For the text-containing cell, return its midpoint in (X, Y) coordinate format. 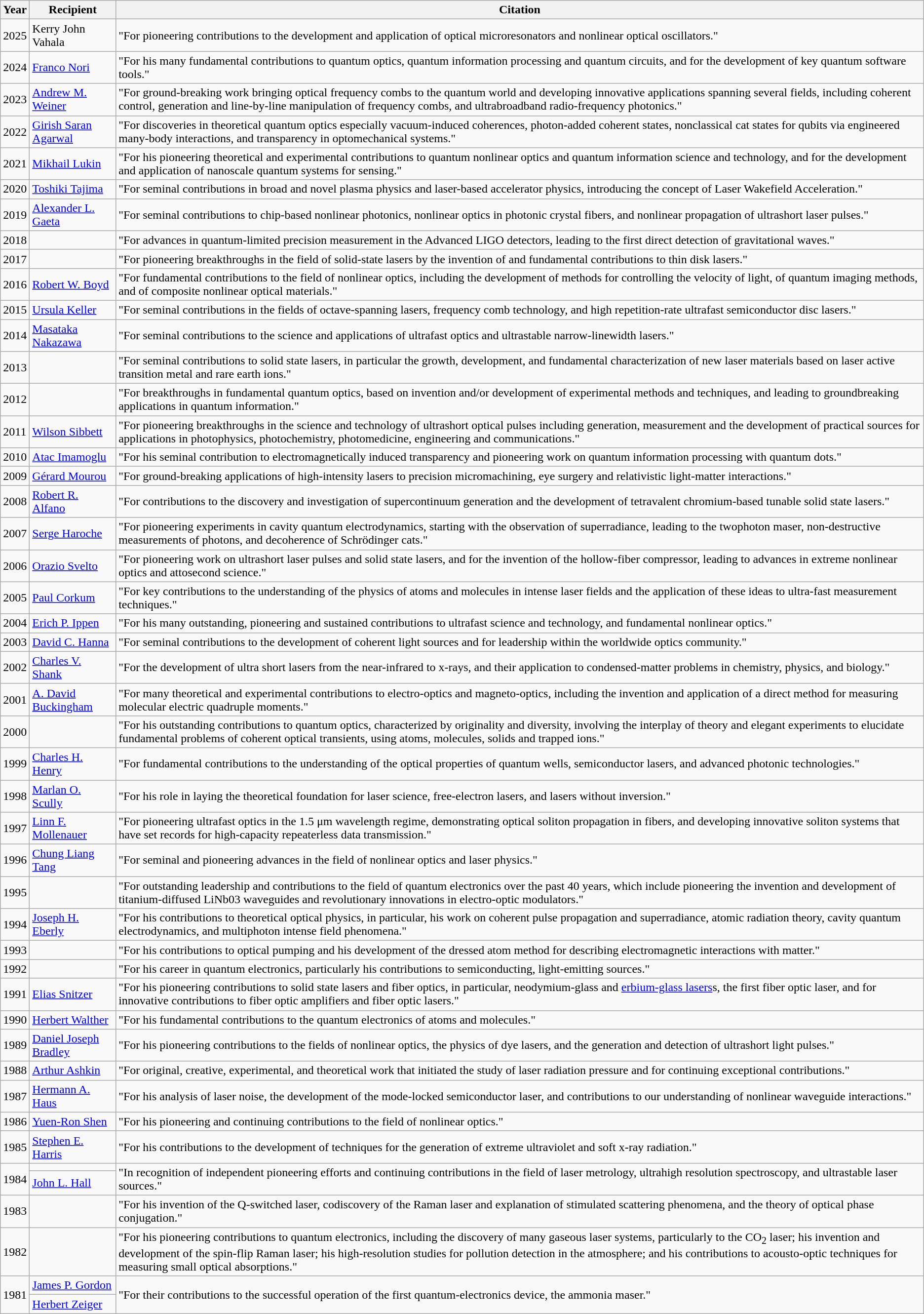
Toshiki Tajima (73, 189)
Herbert Walther (73, 1020)
2018 (15, 240)
2007 (15, 533)
1999 (15, 763)
Alexander L. Gaeta (73, 214)
"For ground-breaking applications of high-intensity lasers to precision micromachining, eye surgery and relativistic light-matter interactions." (520, 476)
"For his contributions to optical pumping and his development of the dressed atom method for describing electromagnetic interactions with matter." (520, 950)
Masataka Nakazawa (73, 335)
1998 (15, 796)
2019 (15, 214)
Chung Liang Tang (73, 860)
2009 (15, 476)
Serge Haroche (73, 533)
1982 (15, 1252)
1991 (15, 995)
2013 (15, 367)
2001 (15, 699)
1992 (15, 969)
Gérard Mourou (73, 476)
2012 (15, 400)
Citation (520, 10)
2017 (15, 259)
"For advances in quantum-limited precision measurement in the Advanced LIGO detectors, leading to the first direct detection of gravitational waves." (520, 240)
2006 (15, 566)
"For their contributions to the successful operation of the first quantum-electronics device, the ammonia maser." (520, 1295)
Recipient (73, 10)
2015 (15, 310)
Hermann A. Haus (73, 1096)
Erich P. Ippen (73, 623)
1994 (15, 924)
2003 (15, 642)
2020 (15, 189)
Robert R. Alfano (73, 502)
"For pioneering breakthroughs in the field of solid-state lasers by the invention of and fundamental contributions to thin disk lasers." (520, 259)
"For his fundamental contributions to the quantum electronics of atoms and molecules." (520, 1020)
Franco Nori (73, 67)
Girish Saran Agarwal (73, 131)
Paul Corkum (73, 597)
Elias Snitzer (73, 995)
Kerry John Vahala (73, 36)
Wilson Sibbett (73, 432)
"For seminal contributions to the development of coherent light sources and for leadership within the worldwide optics community." (520, 642)
"For his many outstanding, pioneering and sustained contributions to ultrafast science and technology, and fundamental nonlinear optics." (520, 623)
Daniel Joseph Bradley (73, 1045)
Atac Imamoglu (73, 457)
2025 (15, 36)
2014 (15, 335)
Mikhail Lukin (73, 164)
James P. Gordon (73, 1285)
1981 (15, 1295)
Andrew M. Weiner (73, 100)
Ursula Keller (73, 310)
2005 (15, 597)
2004 (15, 623)
Joseph H. Eberly (73, 924)
1995 (15, 893)
"For his career in quantum electronics, particularly his contributions to semiconducting, light-emitting sources." (520, 969)
1985 (15, 1147)
2008 (15, 502)
2023 (15, 100)
1984 (15, 1179)
Orazio Svelto (73, 566)
2016 (15, 284)
Arthur Ashkin (73, 1071)
"For seminal and pioneering advances in the field of nonlinear optics and laser physics." (520, 860)
Stephen E. Harris (73, 1147)
1997 (15, 829)
"For his pioneering and continuing contributions to the field of nonlinear optics." (520, 1121)
Charles H. Henry (73, 763)
"For his role in laying the theoretical foundation for laser science, free-electron lasers, and lasers without inversion." (520, 796)
"For seminal contributions to the science and applications of ultrafast optics and ultrastable narrow-linewidth lasers." (520, 335)
Herbert Zeiger (73, 1304)
Marlan O. Scully (73, 796)
2011 (15, 432)
"For his seminal contribution to electromagnetically induced transparency and pioneering work on quantum information processing with quantum dots." (520, 457)
1983 (15, 1211)
2024 (15, 67)
1989 (15, 1045)
2002 (15, 668)
"For pioneering contributions to the development and application of optical microresonators and nonlinear optical oscillators." (520, 36)
A. David Buckingham (73, 699)
David C. Hanna (73, 642)
2021 (15, 164)
2010 (15, 457)
Yuen-Ron Shen (73, 1121)
1987 (15, 1096)
"For his contributions to the development of techniques for the generation of extreme ultraviolet and soft x-ray radiation." (520, 1147)
1986 (15, 1121)
1996 (15, 860)
2000 (15, 732)
Year (15, 10)
2022 (15, 131)
Charles V. Shank (73, 668)
Robert W. Boyd (73, 284)
John L. Hall (73, 1183)
1988 (15, 1071)
1993 (15, 950)
Linn F. Mollenauer (73, 829)
1990 (15, 1020)
